Extract the [x, y] coordinate from the center of the cell holding the provided text.  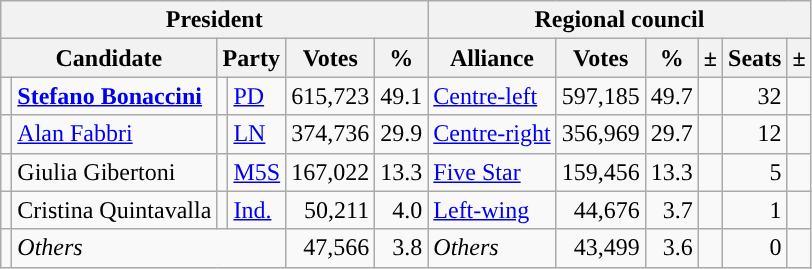
Seats [755, 58]
43,499 [600, 248]
Regional council [620, 20]
356,969 [600, 134]
49.1 [402, 96]
29.7 [672, 134]
LN [257, 134]
3.8 [402, 248]
615,723 [330, 96]
29.9 [402, 134]
0 [755, 248]
12 [755, 134]
5 [755, 172]
Centre-left [492, 96]
M5S [257, 172]
Alliance [492, 58]
Left-wing [492, 210]
374,736 [330, 134]
Centre-right [492, 134]
3.7 [672, 210]
47,566 [330, 248]
Party [252, 58]
1 [755, 210]
Giulia Gibertoni [114, 172]
159,456 [600, 172]
4.0 [402, 210]
44,676 [600, 210]
3.6 [672, 248]
President [214, 20]
Ind. [257, 210]
49.7 [672, 96]
50,211 [330, 210]
Candidate [109, 58]
Alan Fabbri [114, 134]
Stefano Bonaccini [114, 96]
PD [257, 96]
32 [755, 96]
597,185 [600, 96]
Five Star [492, 172]
167,022 [330, 172]
Cristina Quintavalla [114, 210]
